Pinpoint the cell where the given text exists, returning its (x, y) midpoint coordinate. 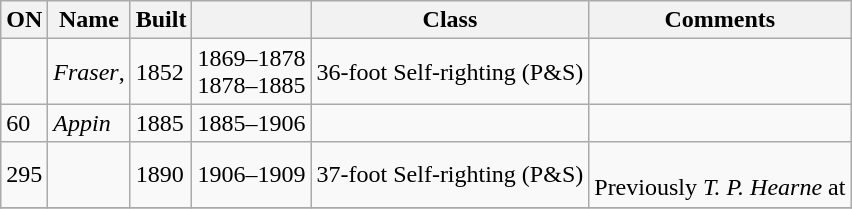
Comments (720, 20)
1869–18781878–1885 (252, 72)
1885 (161, 123)
ON (24, 20)
Fraser, (89, 72)
60 (24, 123)
1906–1909 (252, 174)
Built (161, 20)
1852 (161, 72)
1885–1906 (252, 123)
295 (24, 174)
Class (450, 20)
Appin (89, 123)
36-foot Self-righting (P&S) (450, 72)
1890 (161, 174)
Previously T. P. Hearne at (720, 174)
37-foot Self-righting (P&S) (450, 174)
Name (89, 20)
